Find where the given text appears and provide that cell's center as [X, Y] coordinate. 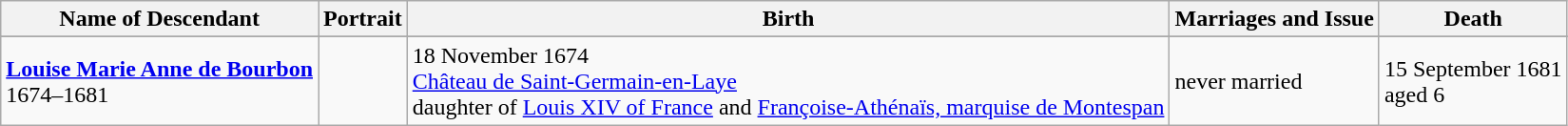
Louise Marie Anne de Bourbon1674–1681 [160, 81]
Name of Descendant [160, 19]
15 September 1681aged 6 [1473, 81]
Death [1473, 19]
Portrait [363, 19]
Marriages and Issue [1274, 19]
18 November 1674Château de Saint-Germain-en-Layedaughter of Louis XIV of France and Françoise-Athénaïs, marquise de Montespan [788, 81]
Birth [788, 19]
never married [1274, 81]
